Provide the (x, y) coordinate of the cell's center where the given text is located.  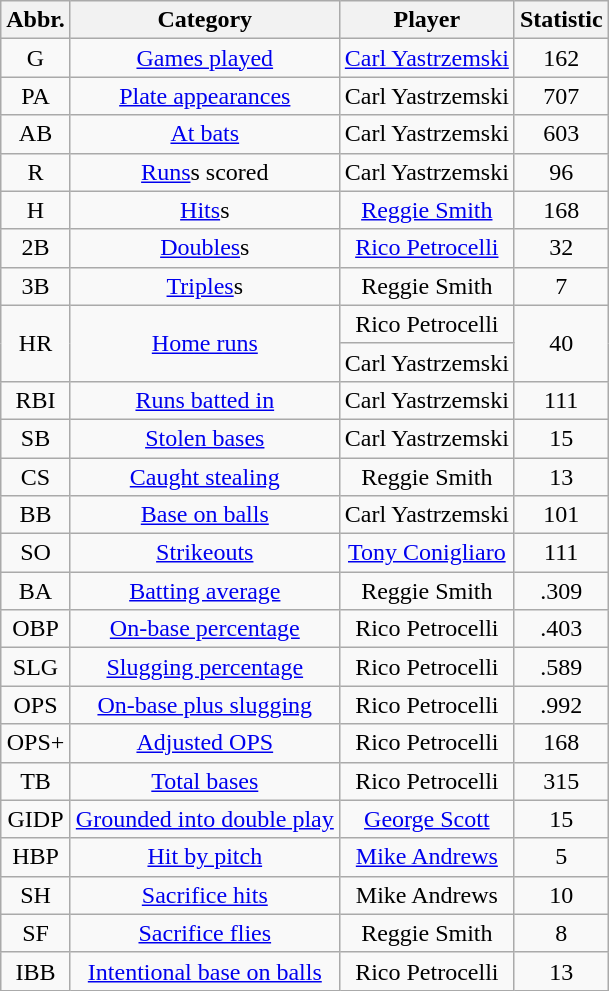
162 (561, 58)
Abbr. (36, 20)
Plate appearances (204, 96)
40 (561, 343)
.403 (561, 629)
Doubless (204, 248)
OPS+ (36, 743)
Tripless (204, 286)
101 (561, 515)
George Scott (426, 819)
HR (36, 343)
707 (561, 96)
Statistic (561, 20)
3B (36, 286)
SH (36, 895)
Slugging percentage (204, 667)
PA (36, 96)
OPS (36, 705)
Stolen bases (204, 438)
Grounded into double play (204, 819)
5 (561, 857)
SO (36, 553)
SF (36, 933)
Total bases (204, 781)
Adjusted OPS (204, 743)
SLG (36, 667)
RBI (36, 400)
GIDP (36, 819)
Hitss (204, 210)
Home runs (204, 343)
OBP (36, 629)
SB (36, 438)
Runss scored (204, 172)
Base on balls (204, 515)
315 (561, 781)
AB (36, 134)
HBP (36, 857)
.589 (561, 667)
On-base percentage (204, 629)
Strikeouts (204, 553)
Sacrifice flies (204, 933)
Player (426, 20)
.992 (561, 705)
8 (561, 933)
TB (36, 781)
32 (561, 248)
603 (561, 134)
.309 (561, 591)
R (36, 172)
96 (561, 172)
H (36, 210)
CS (36, 477)
Hit by pitch (204, 857)
Intentional base on balls (204, 971)
BB (36, 515)
BA (36, 591)
Tony Conigliaro (426, 553)
10 (561, 895)
Runs batted in (204, 400)
2B (36, 248)
7 (561, 286)
At bats (204, 134)
Batting average (204, 591)
Caught stealing (204, 477)
Category (204, 20)
IBB (36, 971)
Games played (204, 58)
On-base plus slugging (204, 705)
Sacrifice hits (204, 895)
G (36, 58)
